Output the [X, Y] coordinate of the center of the cell containing the given text.  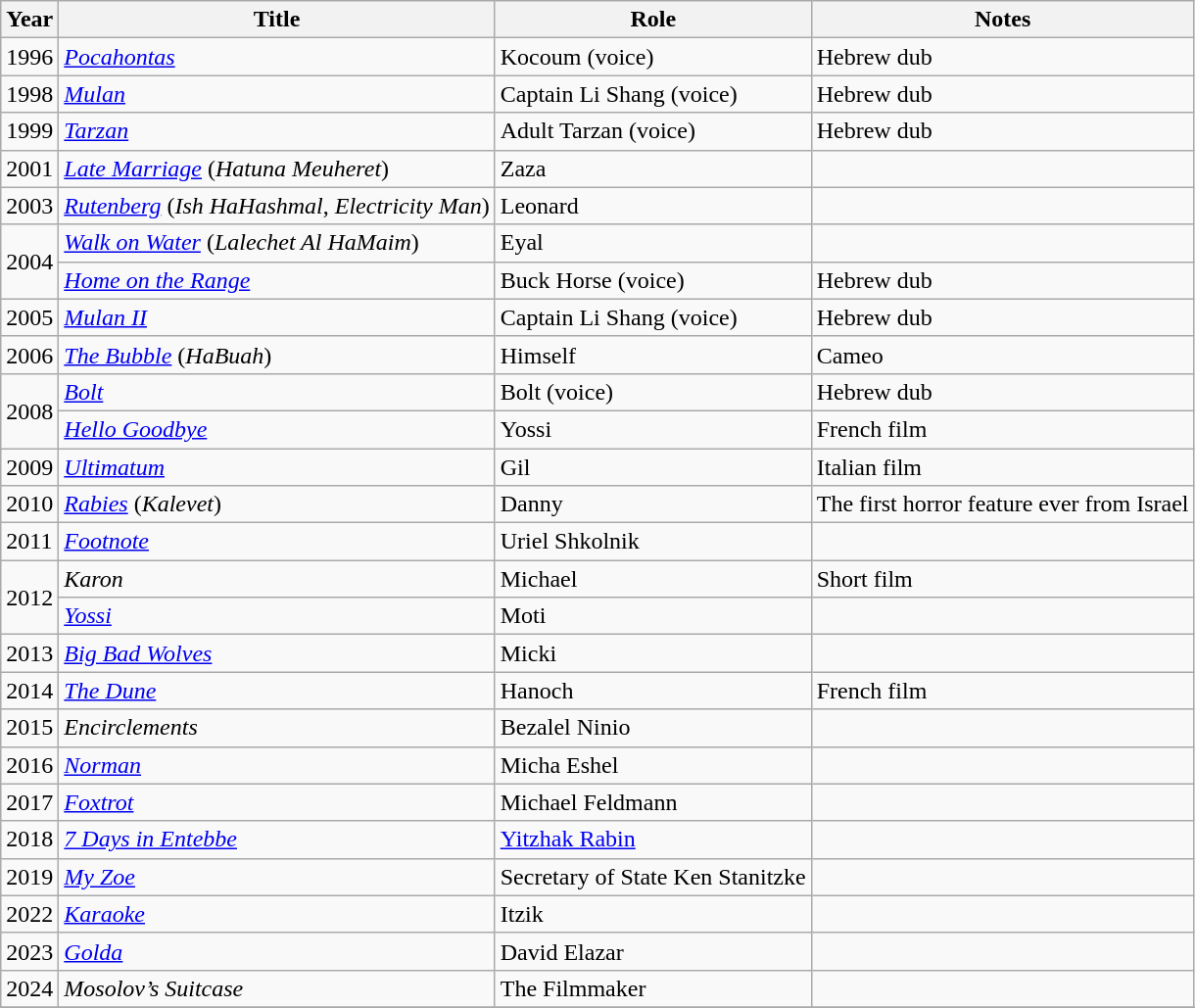
Leonard [652, 206]
Cameo [1003, 355]
Golda [276, 951]
Karaoke [276, 914]
2006 [29, 355]
2010 [29, 504]
Encirclements [276, 728]
Yitzhak Rabin [652, 840]
2019 [29, 877]
2023 [29, 951]
Adult Tarzan (voice) [652, 131]
Foxtrot [276, 802]
Danny [652, 504]
Micki [652, 653]
2024 [29, 988]
Karon [276, 579]
Short film [1003, 579]
The Filmmaker [652, 988]
2013 [29, 653]
Title [276, 20]
1999 [29, 131]
Mulan II [276, 317]
David Elazar [652, 951]
2012 [29, 598]
2015 [29, 728]
7 Days in Entebbe [276, 840]
Zaza [652, 168]
Footnote [276, 542]
Late Marriage (Hatuna Meuheret) [276, 168]
2005 [29, 317]
Moti [652, 616]
Hanoch [652, 691]
2001 [29, 168]
2008 [29, 410]
Walk on Water (Lalechet Al HaMaim) [276, 243]
Norman [276, 765]
Hello Goodbye [276, 429]
Home on the Range [276, 280]
Kocoum (voice) [652, 57]
Role [652, 20]
2016 [29, 765]
Secretary of State Ken Stanitzke [652, 877]
Rutenberg (Ish HaHashmal, Electricity Man) [276, 206]
Mulan [276, 94]
Buck Horse (voice) [652, 280]
2017 [29, 802]
The Bubble (HaBuah) [276, 355]
2009 [29, 467]
Bolt [276, 392]
Big Bad Wolves [276, 653]
2022 [29, 914]
Eyal [652, 243]
Notes [1003, 20]
Gil [652, 467]
The first horror feature ever from Israel [1003, 504]
Bezalel Ninio [652, 728]
2014 [29, 691]
2004 [29, 262]
2003 [29, 206]
Uriel Shkolnik [652, 542]
Micha Eshel [652, 765]
Ultimatum [276, 467]
Michael [652, 579]
Pocahontas [276, 57]
Tarzan [276, 131]
Bolt (voice) [652, 392]
Itzik [652, 914]
1996 [29, 57]
Mosolov’s Suitcase [276, 988]
The Dune [276, 691]
Michael Feldmann [652, 802]
Year [29, 20]
Rabies (Kalevet) [276, 504]
2011 [29, 542]
Himself [652, 355]
Italian film [1003, 467]
My Zoe [276, 877]
2018 [29, 840]
1998 [29, 94]
